Return the [X, Y] coordinate for the center point of the cell that contains the specified text.  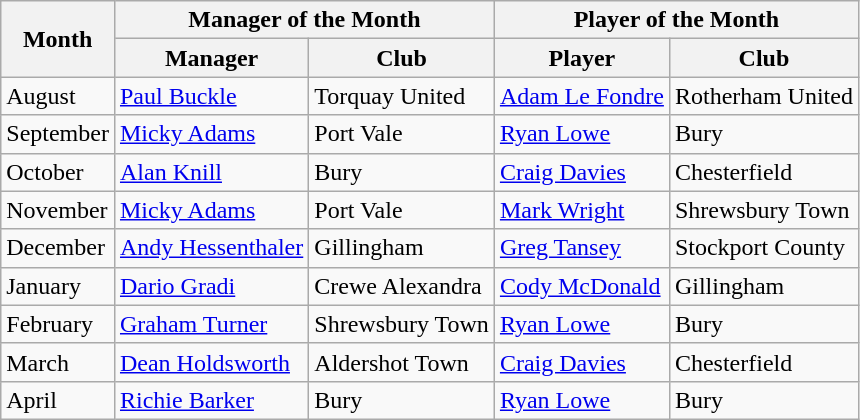
Mark Wright [582, 210]
Dean Holdsworth [211, 362]
Torquay United [402, 96]
Manager of the Month [304, 20]
Crewe Alexandra [402, 286]
Cody McDonald [582, 286]
August [58, 96]
Andy Hessenthaler [211, 248]
Dario Gradi [211, 286]
September [58, 134]
Graham Turner [211, 324]
Adam Le Fondre [582, 96]
Greg Tansey [582, 248]
Month [58, 39]
December [58, 248]
Player of the Month [676, 20]
April [58, 400]
November [58, 210]
Paul Buckle [211, 96]
Manager [211, 58]
Alan Knill [211, 172]
Stockport County [764, 248]
February [58, 324]
Player [582, 58]
Aldershot Town [402, 362]
March [58, 362]
October [58, 172]
January [58, 286]
Richie Barker [211, 400]
Rotherham United [764, 96]
